Detect which cell encompasses the target text, then output its [X, Y] center coordinate. 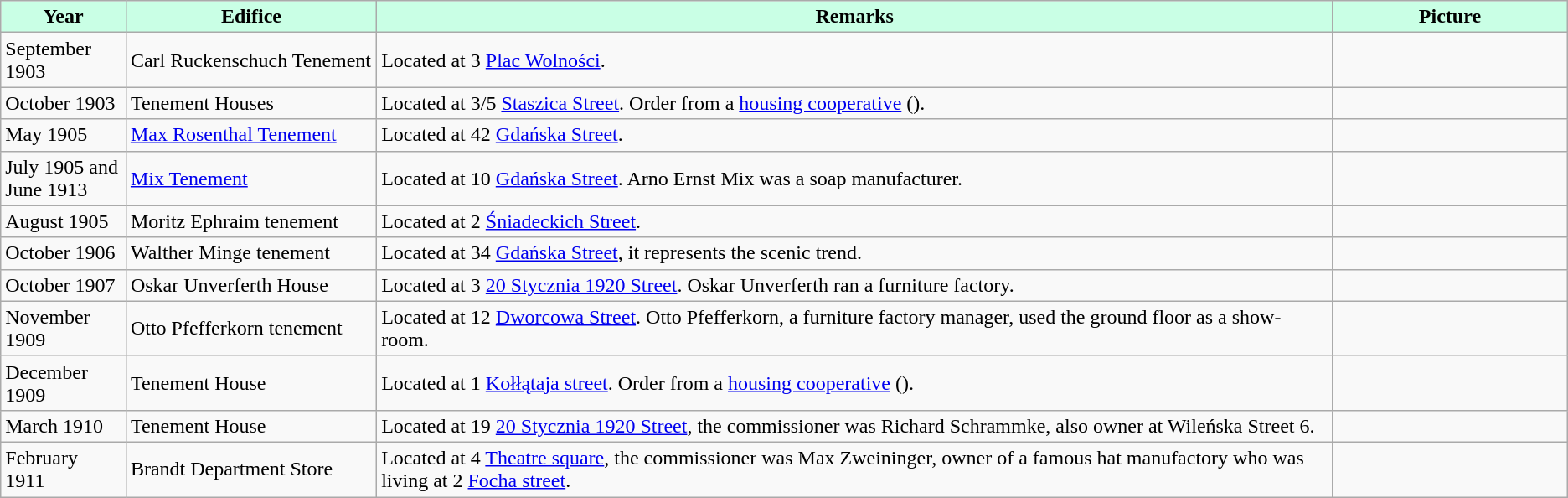
March 1910 [64, 426]
Located at 42 Gdańska Street. [854, 135]
Located at 3 20 Stycznia 1920 Street. Oskar Unverferth ran a furniture factory. [854, 285]
Located at 12 Dworcowa Street. Otto Pfefferkorn, a furniture factory manager, used the ground floor as a show-room. [854, 329]
Picture [1451, 17]
October 1906 [64, 253]
Otto Pfefferkorn tenement [251, 329]
October 1907 [64, 285]
Remarks [854, 17]
August 1905 [64, 221]
Mix Tenement [251, 178]
Carl Ruckenschuch Tenement [251, 60]
February 1911 [64, 469]
Max Rosenthal Tenement [251, 135]
Edifice [251, 17]
Located at 4 Theatre square, the commissioner was Max Zweininger, owner of a famous hat manufactory who was living at 2 Focha street. [854, 469]
December 1909 [64, 382]
Located at 19 20 Stycznia 1920 Street, the commissioner was Richard Schrammke, also owner at Wileńska Street 6. [854, 426]
October 1903 [64, 103]
Located at 3 Plac Wolności. [854, 60]
Located at 3/5 Staszica Street. Order from a housing cooperative (). [854, 103]
November 1909 [64, 329]
Brandt Department Store [251, 469]
Located at 1 Kołłątaja street. Order from a housing cooperative (). [854, 382]
Located at 34 Gdańska Street, it represents the scenic trend. [854, 253]
Oskar Unverferth House [251, 285]
Located at 10 Gdańska Street. Arno Ernst Mix was a soap manufacturer. [854, 178]
Tenement Houses [251, 103]
May 1905 [64, 135]
Moritz Ephraim tenement [251, 221]
Located at 2 Śniadeckich Street. [854, 221]
Year [64, 17]
Walther Minge tenement [251, 253]
September 1903 [64, 60]
July 1905 and June 1913 [64, 178]
